Detect which cell encompasses the target text, then output its (x, y) center coordinate. 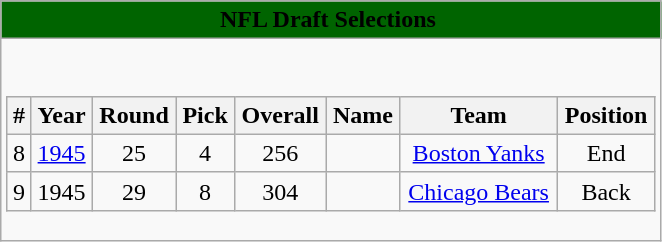
NFL Draft Selections (331, 20)
End (606, 153)
4 (206, 153)
Name (363, 115)
Back (606, 191)
Year (62, 115)
# (19, 115)
Boston Yanks (479, 153)
304 (280, 191)
9 (19, 191)
256 (280, 153)
Round (134, 115)
# Year Round Pick Overall Name Team Position 8 1945 25 4 256 Boston Yanks End 9 1945 29 8 304 Chicago Bears Back (331, 140)
29 (134, 191)
Pick (206, 115)
Team (479, 115)
25 (134, 153)
Chicago Bears (479, 191)
Position (606, 115)
Overall (280, 115)
